Scan for the cell matching the given text and deliver its (x, y) coordinate at center. 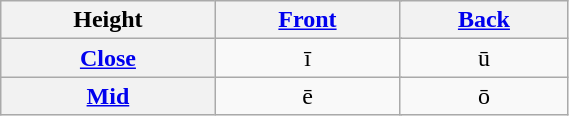
Mid (108, 96)
Close (108, 58)
ū (484, 58)
Back (484, 20)
ō (484, 96)
ē (308, 96)
Height (108, 20)
Front (308, 20)
ī (308, 58)
